Capture the cell that displays the provided text and extract its [x, y] central coordinate. 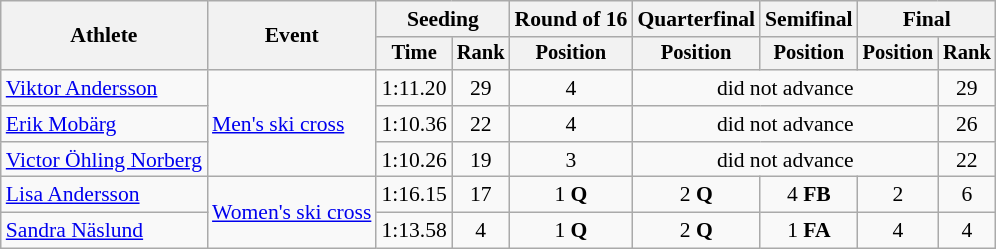
1:10.36 [414, 124]
Quarterfinal [696, 19]
1:13.58 [414, 231]
Semifinal [809, 19]
Sandra Näslund [104, 231]
Lisa Andersson [104, 195]
17 [481, 195]
4 FB [809, 195]
Round of 16 [570, 19]
3 [570, 160]
19 [481, 160]
1:11.20 [414, 88]
Erik Mobärg [104, 124]
Women's ski cross [292, 212]
1:10.26 [414, 160]
Seeding [442, 19]
Victor Öhling Norberg [104, 160]
Athlete [104, 36]
Viktor Andersson [104, 88]
Final [927, 19]
1:16.15 [414, 195]
6 [967, 195]
26 [967, 124]
Event [292, 36]
1 FA [809, 231]
2 [898, 195]
Men's ski cross [292, 124]
Time [414, 54]
